Extract the (x, y) coordinate from the center of the cell holding the provided text.  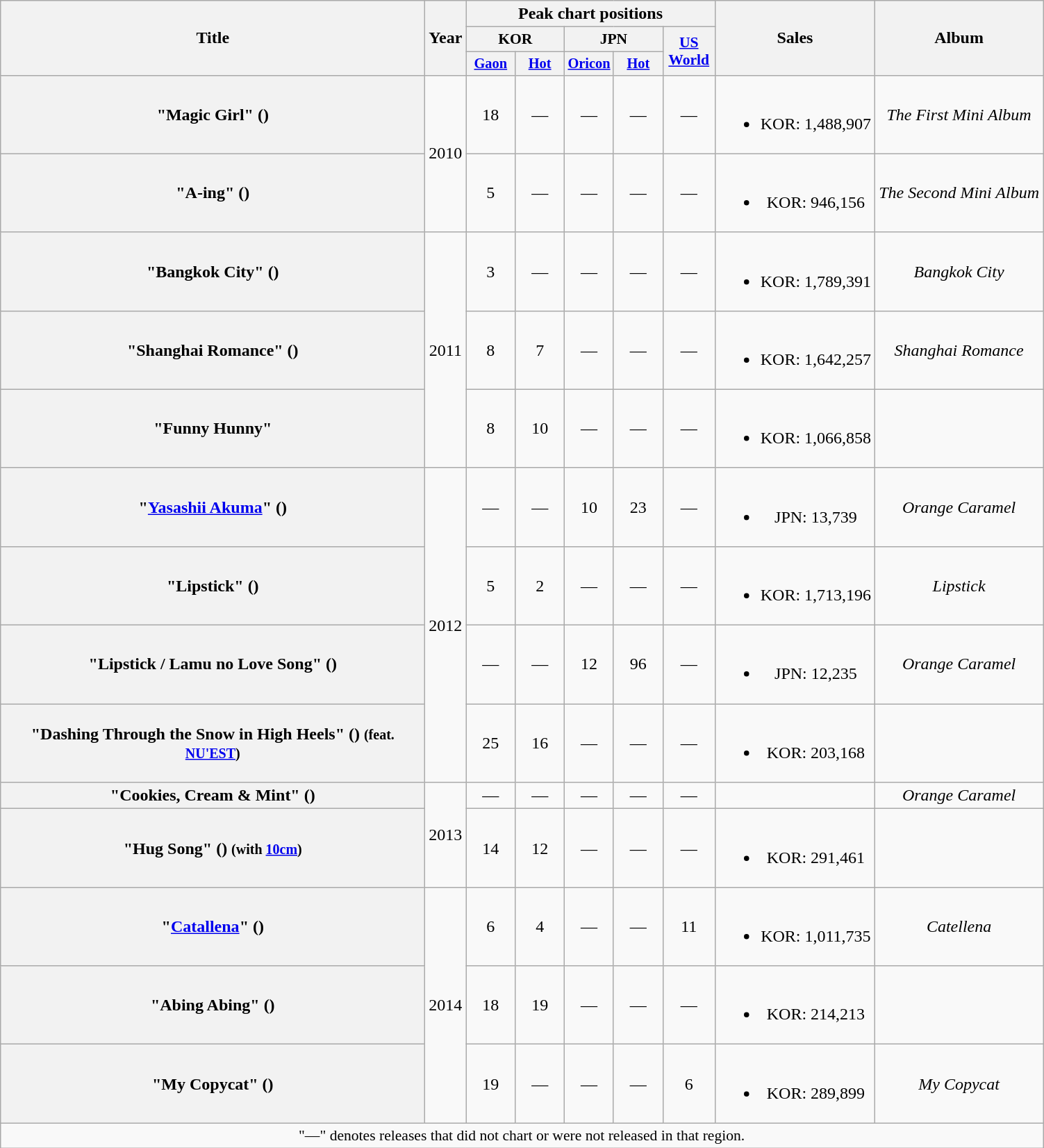
"Dashing Through the Snow in High Heels" () (feat. NU'EST) (213, 744)
"Hug Song" () (with 10cm) (213, 848)
"Yasashii Akuma" () (213, 507)
KOR: 1,713,196 (795, 585)
KOR: 214,213 (795, 1005)
The First Mini Album (959, 114)
Shanghai Romance (959, 350)
Bangkok City (959, 271)
KOR: 291,461 (795, 848)
Oricon (589, 63)
KOR (515, 40)
"Abing Abing" () (213, 1005)
"Cookies, Cream & Mint" () (213, 796)
KOR: 289,899 (795, 1084)
"Funny Hunny" (213, 428)
The Second Mini Album (959, 193)
16 (540, 744)
Sales (795, 38)
"Catallena" () (213, 927)
2012 (446, 625)
My Copycat (959, 1084)
25 (490, 744)
KOR: 946,156 (795, 193)
2014 (446, 1005)
"—" denotes releases that did not chart or were not released in that region. (522, 1135)
Album (959, 38)
USWorld (689, 51)
2013 (446, 835)
Year (446, 38)
11 (689, 927)
KOR: 1,066,858 (795, 428)
KOR: 1,011,735 (795, 927)
4 (540, 927)
JPN (614, 40)
JPN: 12,235 (795, 664)
2010 (446, 154)
7 (540, 350)
"A-ing" () (213, 193)
14 (490, 848)
"Lipstick" () (213, 585)
"Shanghai Romance" () (213, 350)
"Lipstick / Lamu no Love Song" () (213, 664)
"Magic Girl" () (213, 114)
JPN: 13,739 (795, 507)
"Bangkok City" () (213, 271)
KOR: 1,488,907 (795, 114)
Gaon (490, 63)
23 (638, 507)
KOR: 203,168 (795, 744)
Lipstick (959, 585)
KOR: 1,642,257 (795, 350)
96 (638, 664)
3 (490, 271)
Catellena (959, 927)
Title (213, 38)
2011 (446, 350)
"My Copycat" () (213, 1084)
KOR: 1,789,391 (795, 271)
2 (540, 585)
Peak chart positions (590, 14)
